Capture the cell that displays the provided text and extract its (X, Y) central coordinate. 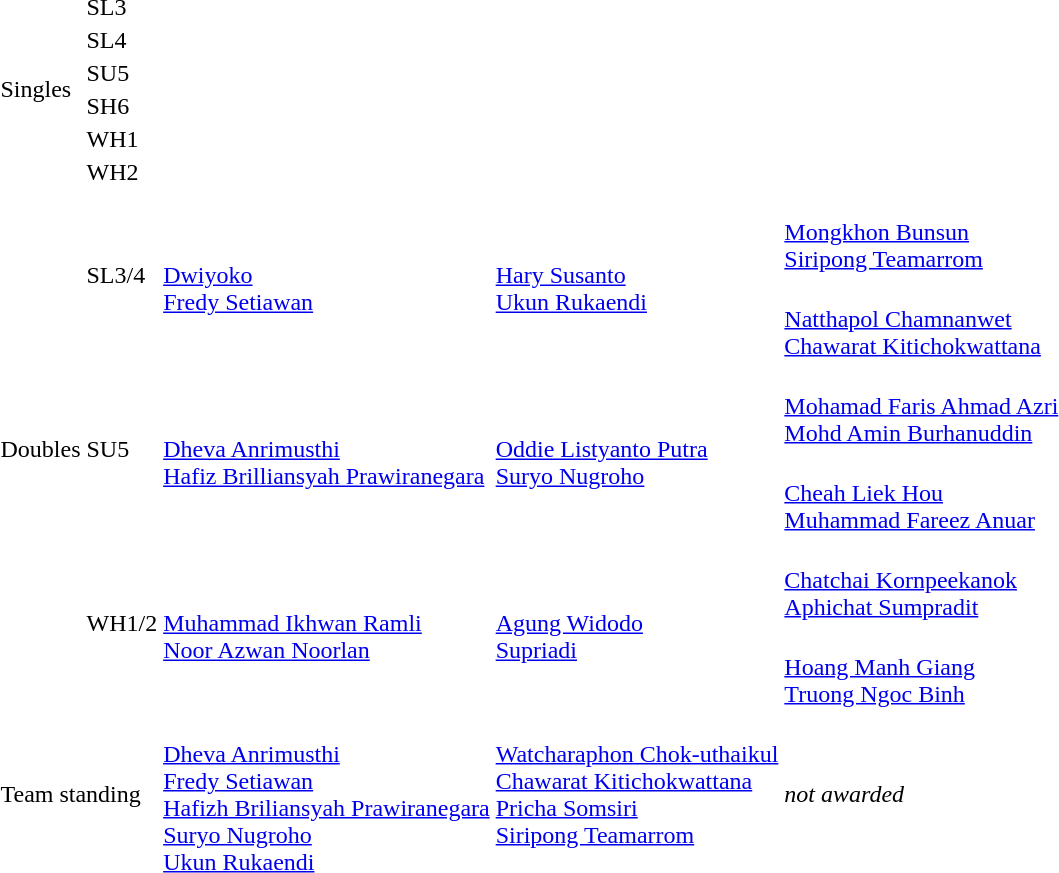
Muhammad Ikhwan RamliNoor Azwan Noorlan (327, 624)
DwiyokoFredy Setiawan (327, 276)
SH6 (122, 106)
WH1 (122, 139)
Agung WidodoSupriadi (637, 624)
Dheva AnrimusthiHafiz Brilliansyah Prawiranegara (327, 450)
Hary SusantoUkun Rukaendi (637, 276)
SL4 (122, 40)
Oddie Listyanto PutraSuryo Nugroho (637, 450)
WH2 (122, 172)
SL3/4 (122, 276)
WH1/2 (122, 624)
